Pinpoint the cell where the given text exists, returning its (X, Y) midpoint coordinate. 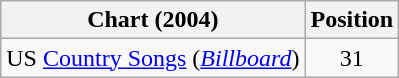
US Country Songs (Billboard) (153, 58)
Chart (2004) (153, 20)
Position (352, 20)
31 (352, 58)
